Find where the given text appears and provide that cell's center as [X, Y] coordinate. 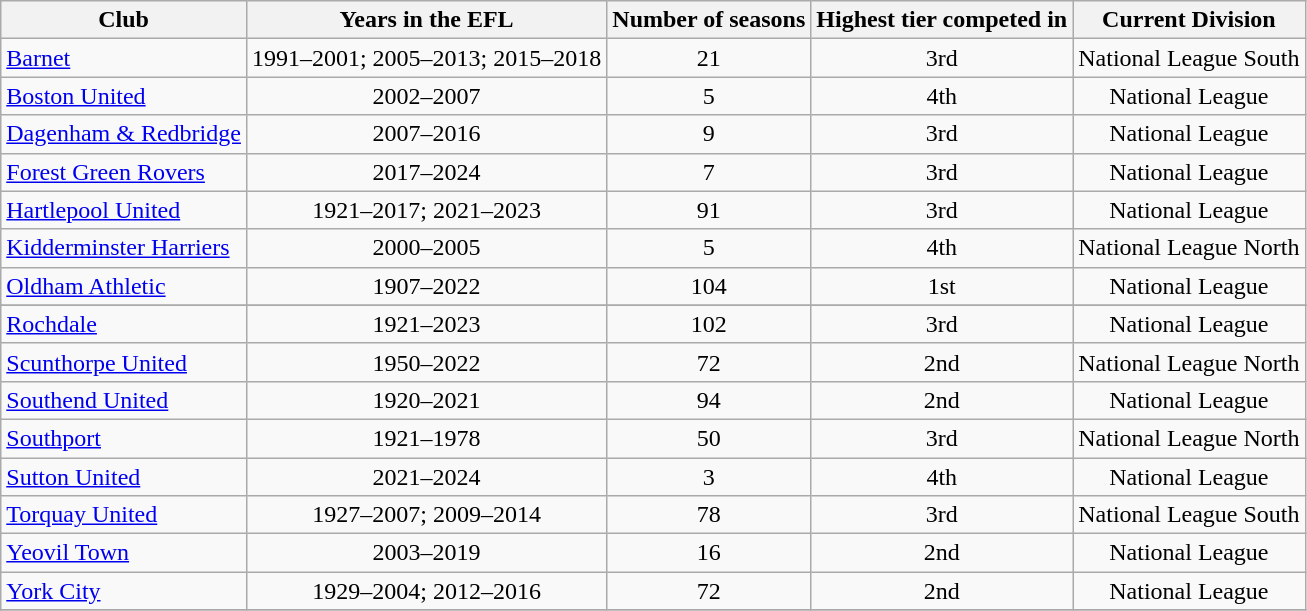
Barnet [124, 58]
Number of seasons [709, 20]
78 [709, 515]
2017–2024 [426, 172]
1929–2004; 2012–2016 [426, 591]
91 [709, 210]
Boston United [124, 96]
1920–2021 [426, 400]
2021–2024 [426, 477]
1907–2022 [426, 286]
Sutton United [124, 477]
9 [709, 134]
7 [709, 172]
2003–2019 [426, 553]
Forest Green Rovers [124, 172]
21 [709, 58]
Current Division [1189, 20]
Kidderminster Harriers [124, 248]
Dagenham & Redbridge [124, 134]
Highest tier competed in [942, 20]
1991–2001; 2005–2013; 2015–2018 [426, 58]
3 [709, 477]
1921–2023 [426, 324]
94 [709, 400]
Hartlepool United [124, 210]
Torquay United [124, 515]
Yeovil Town [124, 553]
2007–2016 [426, 134]
Rochdale [124, 324]
Oldham Athletic [124, 286]
1921–2017; 2021–2023 [426, 210]
50 [709, 438]
1921–1978 [426, 438]
2000–2005 [426, 248]
104 [709, 286]
16 [709, 553]
1st [942, 286]
York City [124, 591]
1927–2007; 2009–2014 [426, 515]
1950–2022 [426, 362]
Club [124, 20]
Southend United [124, 400]
Scunthorpe United [124, 362]
102 [709, 324]
Southport [124, 438]
2002–2007 [426, 96]
Years in the EFL [426, 20]
